Return (x, y) of the center of cell containing provided text 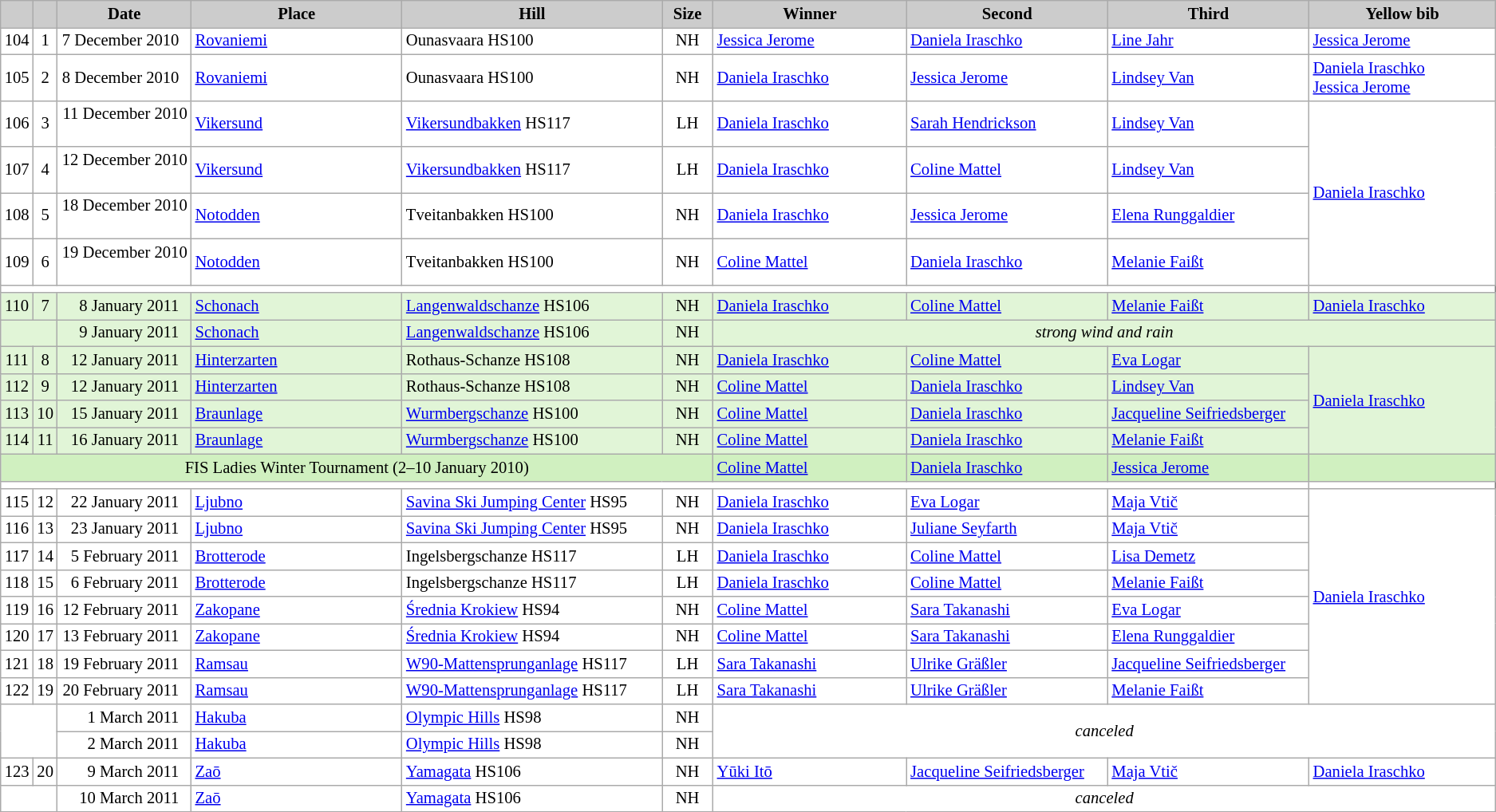
Third (1208, 14)
18 December 2010 (124, 215)
6 (45, 262)
111 (18, 360)
Second (1007, 14)
113 (18, 414)
115 (18, 502)
Juliane Seyfarth (1007, 529)
120 (18, 637)
11 December 2010 (124, 124)
116 (18, 529)
FIS Ladies Winter Tournament (2–10 January 2010) (357, 467)
Hill (532, 14)
Sarah Hendrickson (1007, 124)
Date (124, 14)
13 February 2011 (124, 637)
107 (18, 170)
12 (45, 502)
10 March 2011 (124, 798)
119 (18, 610)
9 January 2011 (124, 333)
17 (45, 637)
16 January 2011 (124, 440)
4 (45, 170)
122 (18, 691)
12 December 2010 (124, 170)
1 (45, 41)
7 (45, 305)
118 (18, 583)
110 (18, 305)
23 January 2011 (124, 529)
2 (45, 77)
13 (45, 529)
8 January 2011 (124, 305)
10 (45, 414)
9 (45, 387)
8 (45, 360)
Size (688, 14)
2 March 2011 (124, 744)
112 (18, 387)
22 January 2011 (124, 502)
6 February 2011 (124, 583)
20 (45, 771)
Yellow bib (1403, 14)
Place (297, 14)
3 (45, 124)
5 (45, 215)
123 (18, 771)
Yūki Itō (811, 771)
114 (18, 440)
7 December 2010 (124, 41)
1 March 2011 (124, 717)
8 December 2010 (124, 77)
105 (18, 77)
9 March 2011 (124, 771)
15 (45, 583)
121 (18, 664)
104 (18, 41)
18 (45, 664)
Daniela Iraschko Jessica Jerome (1403, 77)
15 January 2011 (124, 414)
Lisa Demetz (1208, 556)
19 December 2010 (124, 262)
Line Jahr (1208, 41)
20 February 2011 (124, 691)
109 (18, 262)
14 (45, 556)
12 February 2011 (124, 610)
strong wind and rain (1104, 333)
117 (18, 556)
108 (18, 215)
Winner (811, 14)
11 (45, 440)
19 February 2011 (124, 664)
106 (18, 124)
19 (45, 691)
16 (45, 610)
5 February 2011 (124, 556)
